For the text-containing cell, return its midpoint in (X, Y) coordinate format. 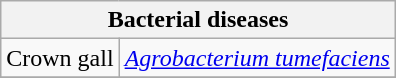
Agrobacterium tumefaciens (257, 58)
Crown gall (60, 58)
Bacterial diseases (198, 20)
